Extract the [x, y] coordinate from the center of the cell holding the provided text.  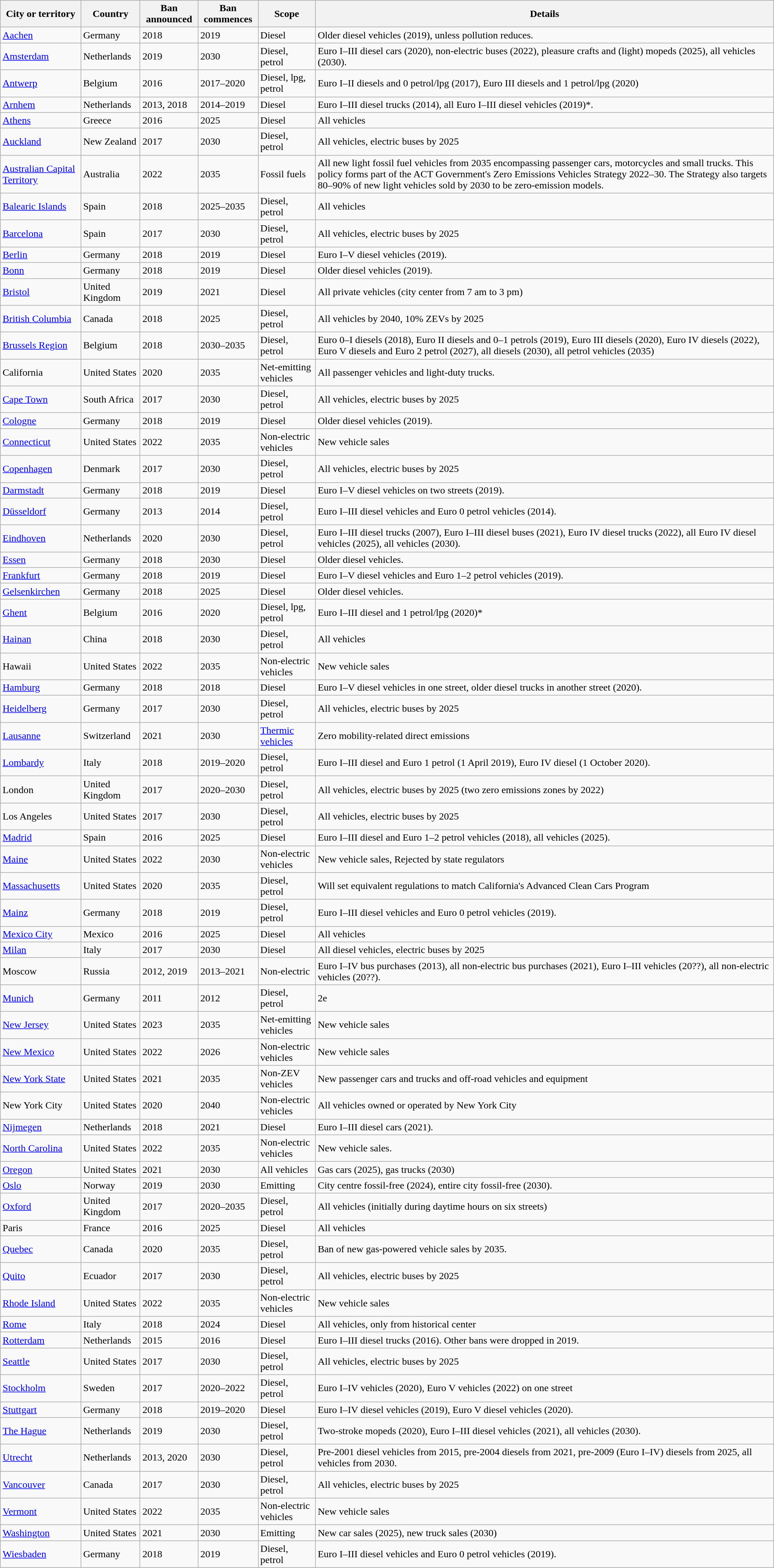
Euro I–III diesel and Euro 1–2 petrol vehicles (2018), all vehicles (2025). [545, 838]
Euro I–V diesel vehicles in one street, older diesel trucks in another street (2020). [545, 688]
Essen [41, 560]
South Africa [111, 399]
Lombardy [41, 763]
Milan [41, 950]
Euro I–V diesel vehicles (2019). [545, 255]
Gas cars (2025), gas trucks (2030) [545, 1170]
Older diesel vehicles (2019), unless pollution reduces. [545, 35]
2023 [169, 1025]
Wiesbaden [41, 1554]
France [111, 1228]
London [41, 789]
Hawaii [41, 666]
Non-ZEV vehicles [287, 1079]
Moscow [41, 971]
Ban commences [228, 14]
Rotterdam [41, 1340]
2024 [228, 1324]
North Carolina [41, 1148]
Mexico City [41, 934]
New Zealand [111, 141]
Non-electric [287, 971]
All vehicles (initially during daytime hours on six streets) [545, 1207]
2013–2021 [228, 971]
2017–2020 [228, 83]
Balearic Islands [41, 207]
2014 [228, 512]
Greece [111, 120]
Oslo [41, 1185]
Amsterdam [41, 56]
Nijmegen [41, 1127]
Aachen [41, 35]
Auckland [41, 141]
New York State [41, 1079]
Seattle [41, 1361]
Hainan [41, 639]
Switzerland [111, 736]
Antwerp [41, 83]
Two-stroke mopeds (2020), Euro I–III diesel vehicles (2021), all vehicles (2030). [545, 1431]
Will set equivalent regulations to match California's Advanced Clean Cars Program [545, 886]
Thermic vehicles [287, 736]
New vehicle sales, Rejected by state regulators [545, 859]
Utrecht [41, 1458]
New Mexico [41, 1051]
British Columbia [41, 319]
Australian Capital Territory [41, 174]
All vehicles owned or operated by New York City [545, 1106]
California [41, 373]
Euro I–III diesel trucks (2014), all Euro I–III diesel vehicles (2019)*. [545, 105]
2020–2030 [228, 789]
Stuttgart [41, 1410]
Euro I–II diesels and 0 petrol/lpg (2017), Euro III diesels and 1 petrol/lpg (2020) [545, 83]
Washington [41, 1533]
2040 [228, 1106]
Zero mobility-related direct emissions [545, 736]
City or territory [41, 14]
Munich [41, 998]
New Jersey [41, 1025]
Pre-2001 diesel vehicles from 2015, pre-2004 diesels from 2021, pre-2009 (Euro I–IV) diesels from 2025, all vehicles from 2030. [545, 1458]
Eindhoven [41, 538]
Euro I–IV diesel vehicles (2019), Euro V diesel vehicles (2020). [545, 1410]
Frankfurt [41, 575]
2020–2022 [228, 1388]
Mexico [111, 934]
Arnhem [41, 105]
Ban announced [169, 14]
Ecuador [111, 1276]
Darmstadt [41, 490]
Denmark [111, 469]
Hamburg [41, 688]
2025–2035 [228, 207]
Ghent [41, 612]
Cologne [41, 421]
Fossil fuels [287, 174]
New York City [41, 1106]
All passenger vehicles and light-duty trucks. [545, 373]
All vehicles, electric buses by 2025 (two zero emissions zones by 2022) [545, 789]
2015 [169, 1340]
Maine [41, 859]
Heidelberg [41, 709]
Oxford [41, 1207]
Bonn [41, 270]
Rhode Island [41, 1303]
Mainz [41, 913]
Details [545, 14]
New car sales (2025), new truck sales (2030) [545, 1533]
All vehicles, only from historical center [545, 1324]
Euro I–V diesel vehicles on two streets (2019). [545, 490]
2013, 2020 [169, 1458]
Euro I–IV vehicles (2020), Euro V vehicles (2022) on one street [545, 1388]
2030–2035 [228, 346]
Los Angeles [41, 817]
Brussels Region [41, 346]
Gelsenkirchen [41, 591]
Vermont [41, 1512]
Berlin [41, 255]
2020–2035 [228, 1207]
Lausanne [41, 736]
All vehicles by 2040, 10% ZEVs by 2025 [545, 319]
Rome [41, 1324]
Stockholm [41, 1388]
2011 [169, 998]
Euro I–III diesel and Euro 1 petrol (1 April 2019), Euro IV diesel (1 October 2020). [545, 763]
2013, 2018 [169, 105]
Vancouver [41, 1485]
2e [545, 998]
Copenhagen [41, 469]
2012 [228, 998]
All diesel vehicles, electric buses by 2025 [545, 950]
Cape Town [41, 399]
All private vehicles (city center from 7 am to 3 pm) [545, 292]
Euro I–IV bus purchases (2013), all non-electric bus purchases (2021), Euro I–III vehicles (20??), all non-electric vehicles (20??). [545, 971]
Euro I–III diesel cars (2021). [545, 1127]
Quito [41, 1276]
New vehicle sales. [545, 1148]
Euro I–III diesel vehicles and Euro 0 petrol vehicles (2014). [545, 512]
Euro I–III diesel cars (2020), non-electric buses (2022), pleasure crafts and (light) mopeds (2025), all vehicles (2030). [545, 56]
City centre fossil-free (2024), entire city fossil-free (2030). [545, 1185]
Australia [111, 174]
Barcelona [41, 233]
Norway [111, 1185]
Russia [111, 971]
Paris [41, 1228]
2026 [228, 1051]
Madrid [41, 838]
Quebec [41, 1249]
Bristol [41, 292]
Euro I–III diesel and 1 petrol/lpg (2020)* [545, 612]
2012, 2019 [169, 971]
2014–2019 [228, 105]
Massachusetts [41, 886]
China [111, 639]
Euro I–III diesel trucks (2016). Other bans were dropped in 2019. [545, 1340]
New passenger cars and trucks and off-road vehicles and equipment [545, 1079]
Country [111, 14]
Scope [287, 14]
2013 [169, 512]
Connecticut [41, 442]
The Hague [41, 1431]
Sweden [111, 1388]
Oregon [41, 1170]
Athens [41, 120]
Euro I–V diesel vehicles and Euro 1–2 petrol vehicles (2019). [545, 575]
Ban of new gas-powered vehicle sales by 2035. [545, 1249]
Düsseldorf [41, 512]
